Detect which cell encompasses the target text, then output its (X, Y) center coordinate. 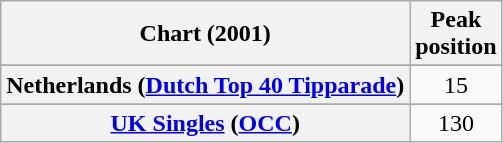
15 (456, 85)
Chart (2001) (206, 34)
130 (456, 123)
Netherlands (Dutch Top 40 Tipparade) (206, 85)
Peakposition (456, 34)
UK Singles (OCC) (206, 123)
